Provide the (X, Y) coordinate of the cell's center where the given text is located.  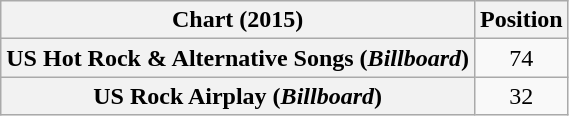
US Hot Rock & Alternative Songs (Billboard) (238, 58)
US Rock Airplay (Billboard) (238, 96)
Position (521, 20)
Chart (2015) (238, 20)
74 (521, 58)
32 (521, 96)
